Identify which cell holds the provided text, then report its [X, Y] central coordinate. 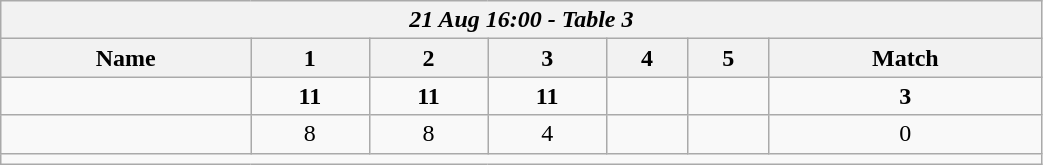
5 [728, 58]
Name [126, 58]
0 [906, 134]
1 [310, 58]
2 [428, 58]
Match [906, 58]
21 Aug 16:00 - Table 3 [522, 20]
